Extract the [X, Y] coordinate from the center of the cell holding the provided text.  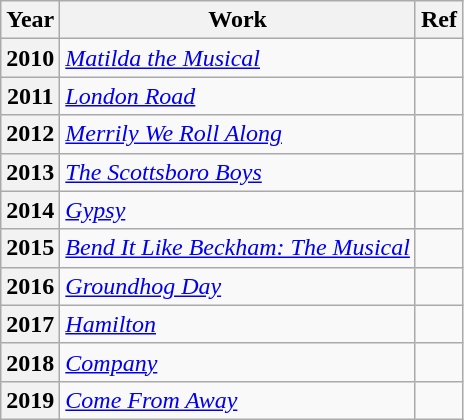
2010 [30, 58]
Year [30, 20]
2014 [30, 210]
The Scottsboro Boys [238, 172]
Hamilton [238, 324]
Gypsy [238, 210]
Groundhog Day [238, 286]
2015 [30, 248]
Merrily We Roll Along [238, 134]
2013 [30, 172]
2017 [30, 324]
2011 [30, 96]
Matilda the Musical [238, 58]
Ref [438, 20]
Company [238, 362]
2012 [30, 134]
Come From Away [238, 400]
2016 [30, 286]
2019 [30, 400]
London Road [238, 96]
2018 [30, 362]
Bend It Like Beckham: The Musical [238, 248]
Work [238, 20]
